Capture the cell that displays the provided text and extract its [X, Y] central coordinate. 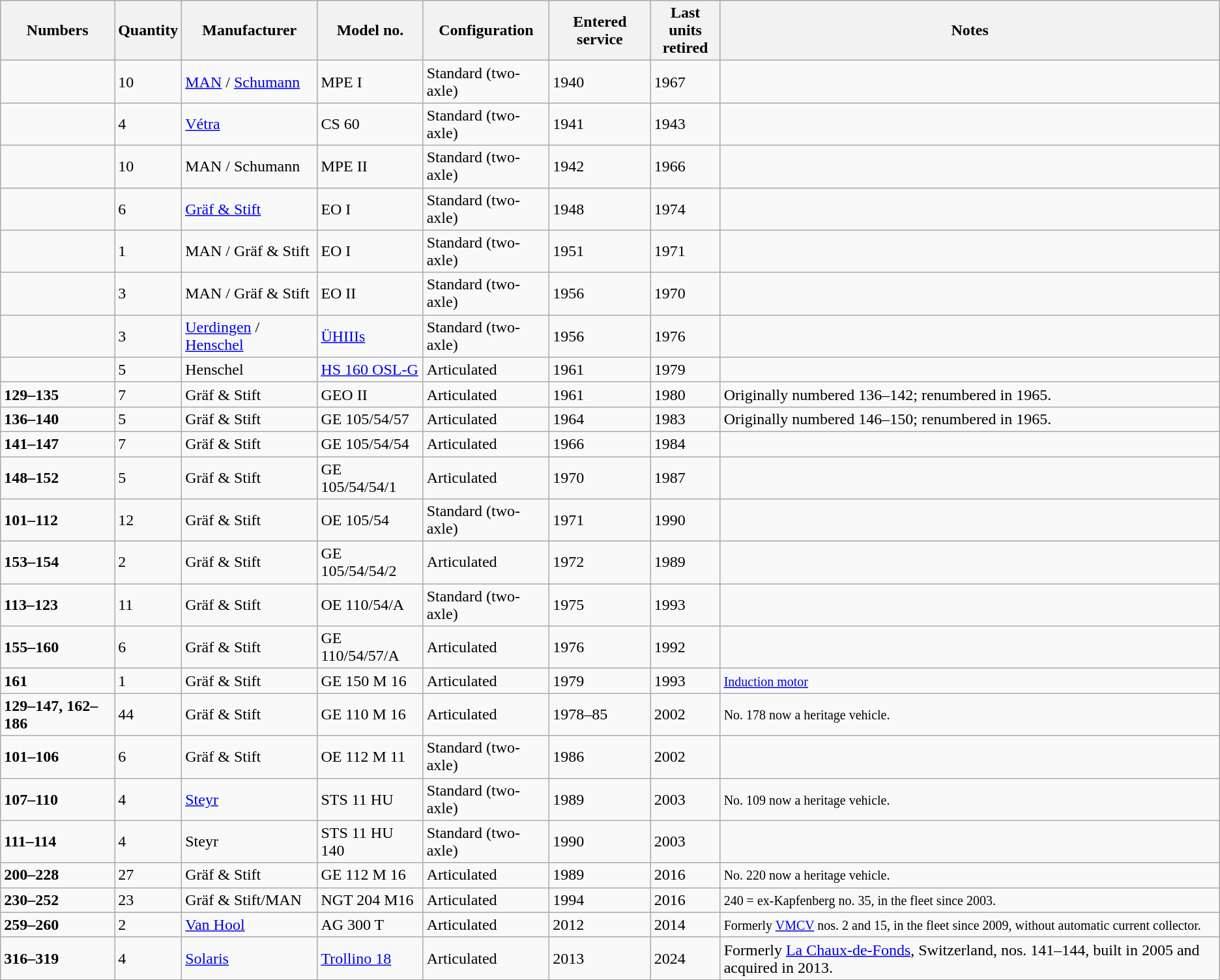
1964 [600, 419]
107–110 [57, 799]
136–140 [57, 419]
2013 [600, 958]
MPE II [370, 167]
1972 [600, 563]
No. 220 now a heritage vehicle. [970, 875]
MPE I [370, 82]
GE 105/54/54/1 [370, 477]
44 [149, 714]
1951 [600, 252]
1986 [600, 757]
1943 [686, 124]
Solaris [250, 958]
GE 110/54/57/A [370, 648]
Henschel [250, 369]
Last units retired [686, 31]
Notes [970, 31]
ÜHIIIs [370, 336]
240 = ex-Kapfenberg no. 35, in the fleet since 2003. [970, 900]
Manufacturer [250, 31]
GE 105/54/57 [370, 419]
Van Hool [250, 925]
CS 60 [370, 124]
OE 110/54/A [370, 605]
No. 178 now a heritage vehicle. [970, 714]
GE 105/54/54/2 [370, 563]
129–135 [57, 394]
GE 112 M 16 [370, 875]
1967 [686, 82]
Originally numbered 136–142; renumbered in 1965. [970, 394]
GEO II [370, 394]
Model no. [370, 31]
141–147 [57, 444]
NGT 204 M16 [370, 900]
GE 105/54/54 [370, 444]
Gräf & Stift/MAN [250, 900]
11 [149, 605]
Formerly VMCV nos. 2 and 15, in the fleet since 2009, without automatic current collector. [970, 925]
1983 [686, 419]
101–106 [57, 757]
1974 [686, 209]
EO II [370, 293]
AG 300 T [370, 925]
1984 [686, 444]
230–252 [57, 900]
2024 [686, 958]
OE 112 M 11 [370, 757]
259–260 [57, 925]
1975 [600, 605]
Trollino 18 [370, 958]
129–147, 162–186 [57, 714]
OE 105/54 [370, 520]
1940 [600, 82]
2012 [600, 925]
1948 [600, 209]
153–154 [57, 563]
148–152 [57, 477]
1941 [600, 124]
27 [149, 875]
1942 [600, 167]
GE 150 M 16 [370, 681]
Induction motor [970, 681]
2014 [686, 925]
Quantity [149, 31]
111–114 [57, 842]
1978–85 [600, 714]
GE 110 M 16 [370, 714]
Configuration [486, 31]
161 [57, 681]
Uerdingen / Henschel [250, 336]
316–319 [57, 958]
101–112 [57, 520]
HS 160 OSL-G [370, 369]
Numbers [57, 31]
No. 109 now a heritage vehicle. [970, 799]
STS 11 HU 140 [370, 842]
12 [149, 520]
1992 [686, 648]
1980 [686, 394]
Entered service [600, 31]
200–228 [57, 875]
Formerly La Chaux-de-Fonds, Switzerland, nos. 141–144, built in 2005 and acquired in 2013. [970, 958]
Originally numbered 146–150; renumbered in 1965. [970, 419]
113–123 [57, 605]
23 [149, 900]
155–160 [57, 648]
1987 [686, 477]
STS 11 HU [370, 799]
1994 [600, 900]
Vétra [250, 124]
